Output the [X, Y] coordinate of the center of the cell containing the given text.  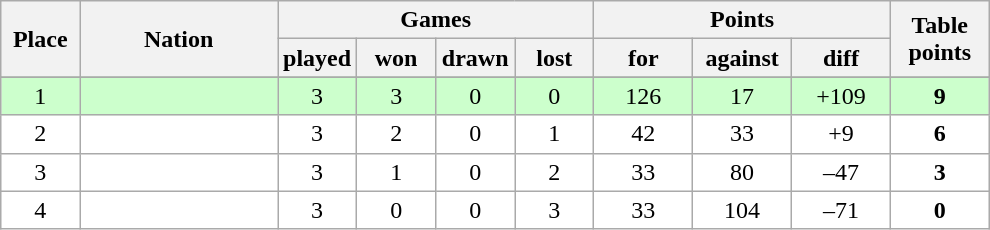
+9 [842, 134]
diff [842, 58]
126 [644, 96]
drawn [476, 58]
42 [644, 134]
–71 [842, 210]
Points [742, 20]
+109 [842, 96]
4 [40, 210]
6 [940, 134]
played [318, 58]
17 [742, 96]
80 [742, 172]
Games [436, 20]
for [644, 58]
against [742, 58]
–47 [842, 172]
9 [940, 96]
won [396, 58]
104 [742, 210]
Nation [179, 39]
Place [40, 39]
lost [554, 58]
Tablepoints [940, 39]
